Detect which cell encompasses the target text, then output its (x, y) center coordinate. 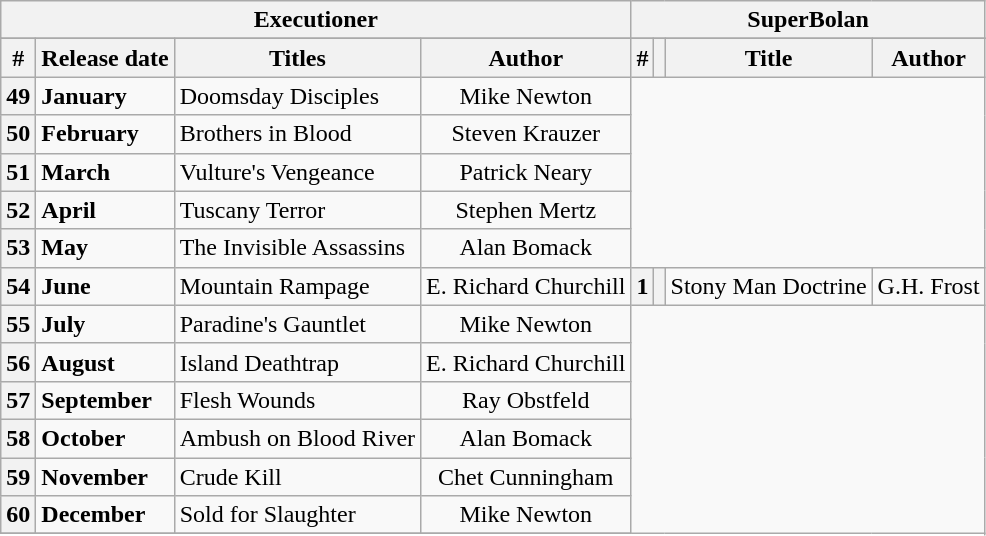
Stony Man Doctrine (768, 286)
Title (768, 58)
56 (18, 362)
49 (18, 96)
November (105, 477)
Tuscany Terror (297, 210)
Crude Kill (297, 477)
The Invisible Assassins (297, 248)
February (105, 134)
Doomsday Disciples (297, 96)
55 (18, 324)
Brothers in Blood (297, 134)
SuperBolan (808, 20)
Island Deathtrap (297, 362)
April (105, 210)
May (105, 248)
Ray Obstfeld (526, 400)
July (105, 324)
June (105, 286)
1 (642, 286)
G.H. Frost (928, 286)
Mountain Rampage (297, 286)
Patrick Neary (526, 172)
Titles (297, 58)
March (105, 172)
Paradine's Gauntlet (297, 324)
58 (18, 438)
Ambush on Blood River (297, 438)
54 (18, 286)
August (105, 362)
50 (18, 134)
Vulture's Vengeance (297, 172)
Sold for Slaughter (297, 515)
Flesh Wounds (297, 400)
October (105, 438)
September (105, 400)
52 (18, 210)
60 (18, 515)
December (105, 515)
Executioner (316, 20)
51 (18, 172)
Release date (105, 58)
57 (18, 400)
59 (18, 477)
January (105, 96)
53 (18, 248)
Stephen Mertz (526, 210)
Steven Krauzer (526, 134)
Chet Cunningham (526, 477)
